Return [X, Y] of the center of cell containing provided text 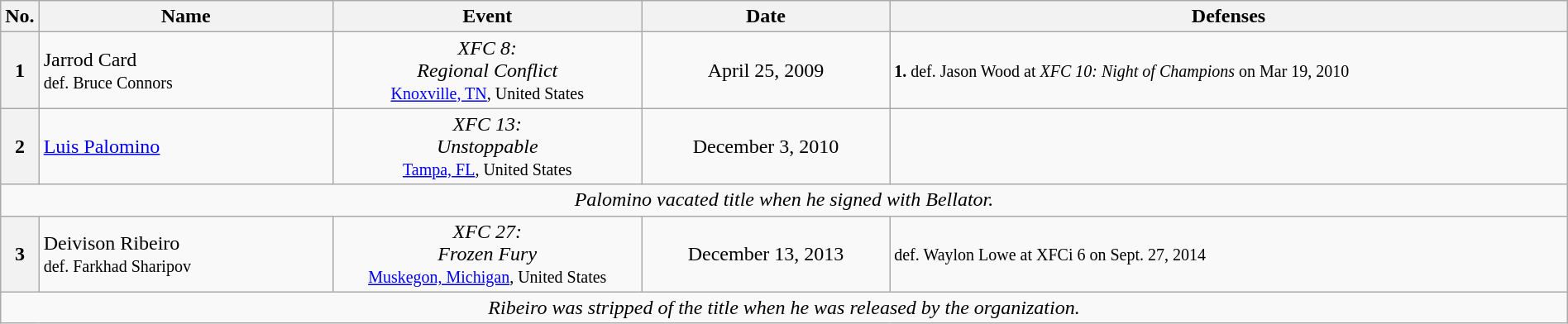
April 25, 2009 [766, 70]
XFC 13:UnstoppableTampa, FL, United States [487, 146]
2 [20, 146]
December 13, 2013 [766, 254]
3 [20, 254]
Date [766, 17]
Jarrod Carddef. Bruce Connors [185, 70]
Event [487, 17]
Palomino vacated title when he signed with Bellator. [784, 200]
Luis Palomino [185, 146]
Name [185, 17]
XFC 27:Frozen FuryMuskegon, Michigan, United States [487, 254]
XFC 8:Regional ConflictKnoxville, TN, United States [487, 70]
Defenses [1229, 17]
def. Waylon Lowe at XFCi 6 on Sept. 27, 2014 [1229, 254]
Deivison Ribeirodef. Farkhad Sharipov [185, 254]
1 [20, 70]
1. def. Jason Wood at XFC 10: Night of Champions on Mar 19, 2010 [1229, 70]
December 3, 2010 [766, 146]
No. [20, 17]
Ribeiro was stripped of the title when he was released by the organization. [784, 307]
